Identify which cell holds the provided text, then report its [X, Y] central coordinate. 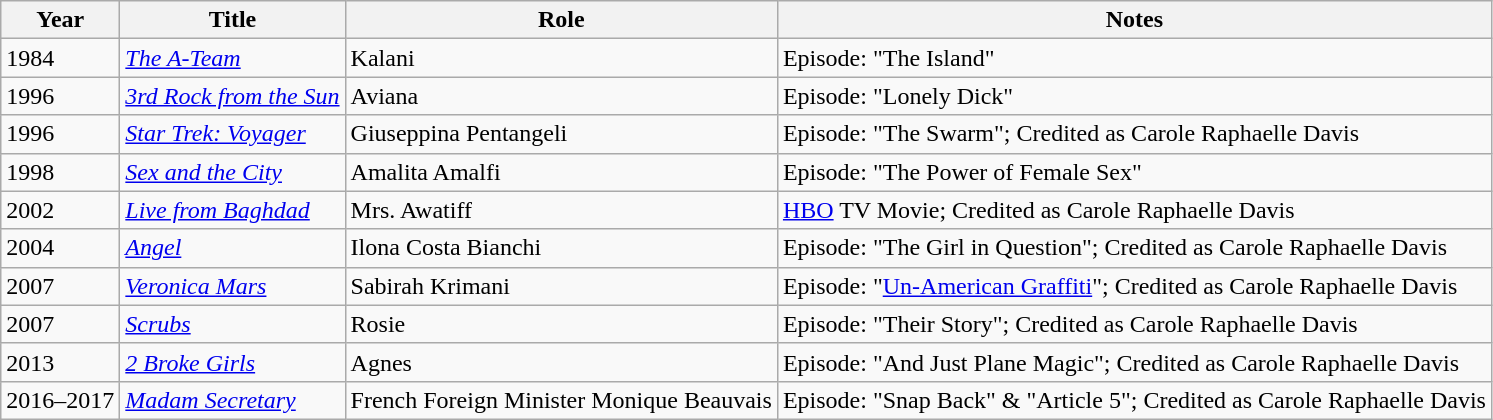
Episode: "Snap Back" & "Article 5"; Credited as Carole Raphaelle Davis [1134, 400]
Mrs. Awatiff [561, 210]
Episode: "The Swarm"; Credited as Carole Raphaelle Davis [1134, 134]
1998 [60, 172]
Sex and the City [232, 172]
Notes [1134, 20]
Aviana [561, 96]
Ilona Costa Bianchi [561, 248]
2004 [60, 248]
Title [232, 20]
Star Trek: Voyager [232, 134]
1984 [60, 58]
Agnes [561, 362]
Year [60, 20]
2013 [60, 362]
Episode: "Un-American Graffiti"; Credited as Carole Raphaelle Davis [1134, 286]
2016–2017 [60, 400]
2002 [60, 210]
Veronica Mars [232, 286]
HBO TV Movie; Credited as Carole Raphaelle Davis [1134, 210]
Live from Baghdad [232, 210]
2 Broke Girls [232, 362]
Episode: "The Girl in Question"; Credited as Carole Raphaelle Davis [1134, 248]
French Foreign Minister Monique Beauvais [561, 400]
Amalita Amalfi [561, 172]
Role [561, 20]
Episode: "And Just Plane Magic"; Credited as Carole Raphaelle Davis [1134, 362]
Episode: "The Power of Female Sex" [1134, 172]
Episode: "The Island" [1134, 58]
The A-Team [232, 58]
Rosie [561, 324]
Scrubs [232, 324]
Angel [232, 248]
Giuseppina Pentangeli [561, 134]
Sabirah Krimani [561, 286]
3rd Rock from the Sun [232, 96]
Episode: "Their Story"; Credited as Carole Raphaelle Davis [1134, 324]
Kalani [561, 58]
Episode: "Lonely Dick" [1134, 96]
Madam Secretary [232, 400]
